Search for the cell housing the specified text and yield its [X, Y] center coordinate. 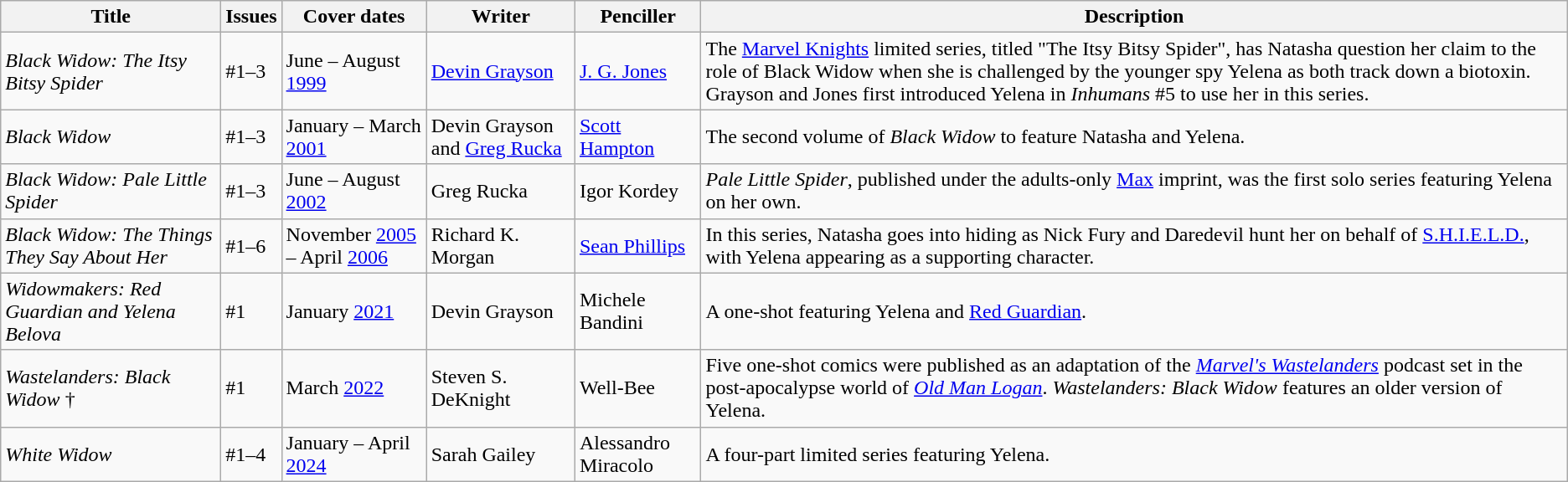
White Widow [111, 454]
Black Widow: The Itsy Bitsy Spider [111, 71]
Black Widow: Pale Little Spider [111, 191]
Sarah Gailey [501, 454]
Cover dates [353, 17]
Igor Kordey [638, 191]
Widowmakers: Red Guardian and Yelena Belova [111, 311]
June – August 2002 [353, 191]
June – August 1999 [353, 71]
Michele Bandini [638, 311]
Alessandro Miracolo [638, 454]
Well-Bee [638, 388]
Description [1134, 17]
A one-shot featuring Yelena and Red Guardian. [1134, 311]
Title [111, 17]
January – March 2001 [353, 137]
January – April 2024 [353, 454]
Penciller [638, 17]
Devin Grayson and Greg Rucka [501, 137]
Writer [501, 17]
November 2005 – April 2006 [353, 246]
January 2021 [353, 311]
Pale Little Spider, published under the adults-only Max imprint, was the first solo series featuring Yelena on her own. [1134, 191]
#1–4 [251, 454]
Black Widow: The Things They Say About Her [111, 246]
Scott Hampton [638, 137]
A four-part limited series featuring Yelena. [1134, 454]
Black Widow [111, 137]
Issues [251, 17]
Wastelanders: Black Widow † [111, 388]
Richard K. Morgan [501, 246]
March 2022 [353, 388]
Steven S. DeKnight [501, 388]
Sean Phillips [638, 246]
#1–6 [251, 246]
The second volume of Black Widow to feature Natasha and Yelena. [1134, 137]
J. G. Jones [638, 71]
Greg Rucka [501, 191]
